Scan for the cell matching the given text and deliver its (X, Y) coordinate at center. 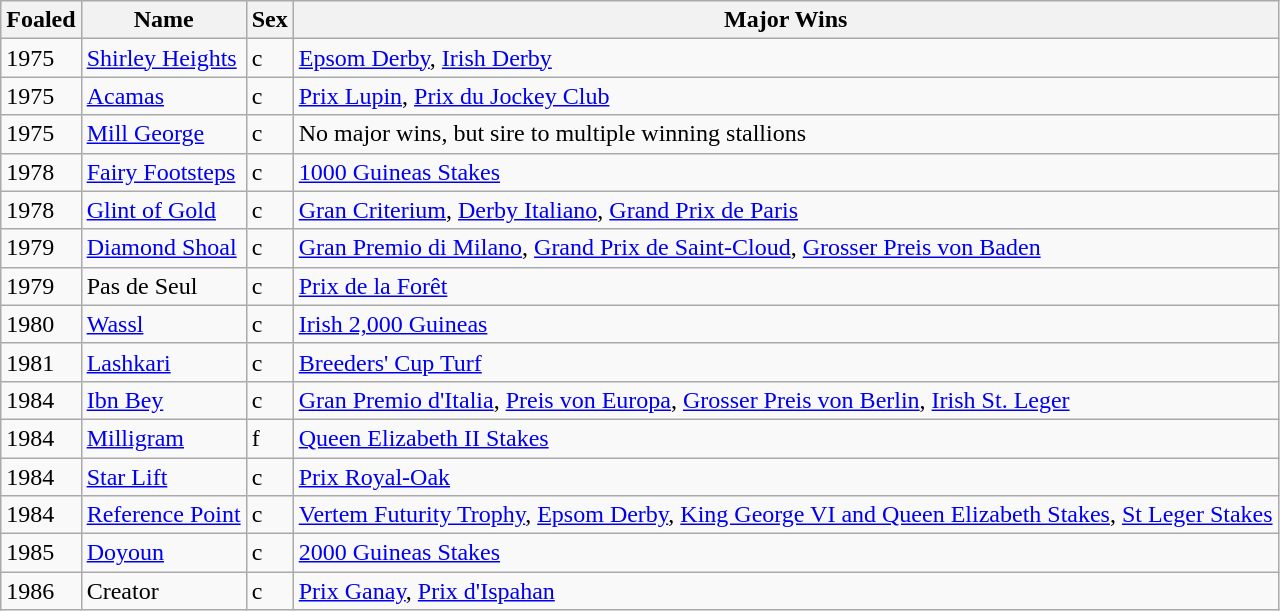
Milligram (164, 438)
Diamond Shoal (164, 248)
Major Wins (786, 20)
Glint of Gold (164, 210)
Prix de la Forêt (786, 286)
1986 (41, 591)
Star Lift (164, 477)
Creator (164, 591)
Prix Lupin, Prix du Jockey Club (786, 96)
Queen Elizabeth II Stakes (786, 438)
Gran Criterium, Derby Italiano, Grand Prix de Paris (786, 210)
Shirley Heights (164, 58)
Gran Premio d'Italia, Preis von Europa, Grosser Preis von Berlin, Irish St. Leger (786, 400)
Prix Royal-Oak (786, 477)
Doyoun (164, 553)
Gran Premio di Milano, Grand Prix de Saint-Cloud, Grosser Preis von Baden (786, 248)
Sex (270, 20)
Name (164, 20)
Lashkari (164, 362)
Prix Ganay, Prix d'Ispahan (786, 591)
Epsom Derby, Irish Derby (786, 58)
Reference Point (164, 515)
2000 Guineas Stakes (786, 553)
1980 (41, 324)
f (270, 438)
Foaled (41, 20)
Pas de Seul (164, 286)
Wassl (164, 324)
Mill George (164, 134)
1985 (41, 553)
No major wins, but sire to multiple winning stallions (786, 134)
1000 Guineas Stakes (786, 172)
Acamas (164, 96)
Irish 2,000 Guineas (786, 324)
1981 (41, 362)
Fairy Footsteps (164, 172)
Breeders' Cup Turf (786, 362)
Vertem Futurity Trophy, Epsom Derby, King George VI and Queen Elizabeth Stakes, St Leger Stakes (786, 515)
Ibn Bey (164, 400)
